For the text-containing cell, return its midpoint in [x, y] coordinate format. 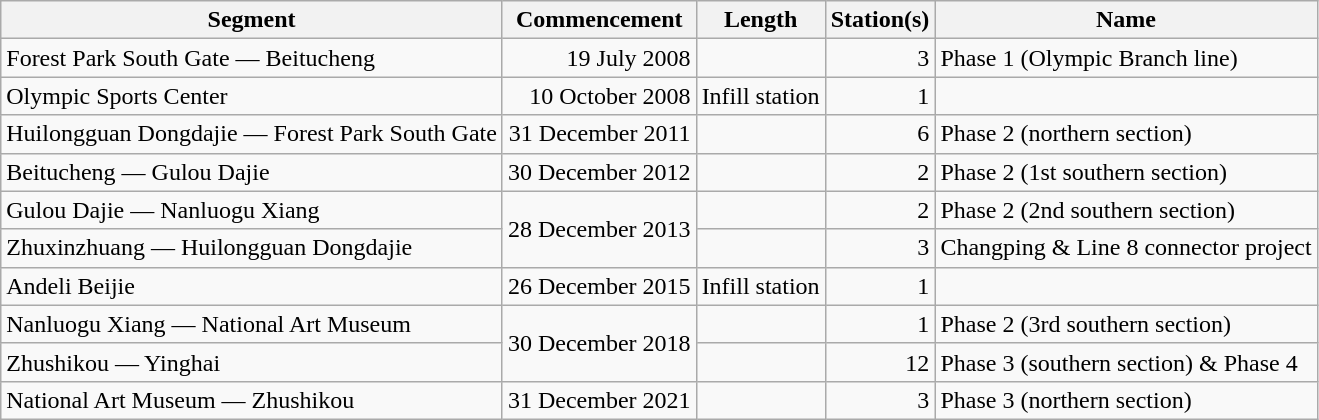
30 December 2012 [599, 172]
Phase 2 (3rd southern section) [1126, 324]
Forest Park South Gate — Beitucheng [252, 58]
National Art Museum — Zhushikou [252, 400]
6 [880, 134]
Changping & Line 8 connector project [1126, 248]
30 December 2018 [599, 343]
Length [760, 20]
26 December 2015 [599, 286]
Segment [252, 20]
31 December 2011 [599, 134]
Olympic Sports Center [252, 96]
19 July 2008 [599, 58]
Huilongguan Dongdajie — Forest Park South Gate [252, 134]
Phase 3 (northern section) [1126, 400]
10 October 2008 [599, 96]
Zhushikou — Yinghai [252, 362]
Name [1126, 20]
Zhuxinzhuang — Huilongguan Dongdajie [252, 248]
Gulou Dajie — Nanluogu Xiang [252, 210]
31 December 2021 [599, 400]
Nanluogu Xiang — National Art Museum [252, 324]
Phase 2 (2nd southern section) [1126, 210]
Station(s) [880, 20]
Phase 2 (northern section) [1126, 134]
12 [880, 362]
Phase 3 (southern section) & Phase 4 [1126, 362]
Andeli Beijie [252, 286]
Beitucheng — Gulou Dajie [252, 172]
Phase 1 (Olympic Branch line) [1126, 58]
28 December 2013 [599, 229]
Phase 2 (1st southern section) [1126, 172]
Commencement [599, 20]
